Detect which cell encompasses the target text, then output its (X, Y) center coordinate. 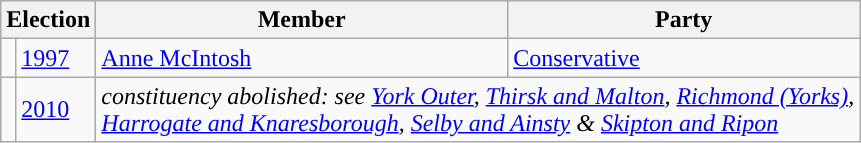
Anne McIntosh (302, 58)
Conservative (684, 58)
1997 (56, 58)
Member (302, 20)
constituency abolished: see York Outer, Thirsk and Malton, Richmond (Yorks), Harrogate and Knaresborough, Selby and Ainsty & Skipton and Ripon (478, 110)
Election (48, 20)
2010 (56, 110)
Party (684, 20)
